Scan for the cell matching the given text and deliver its (x, y) coordinate at center. 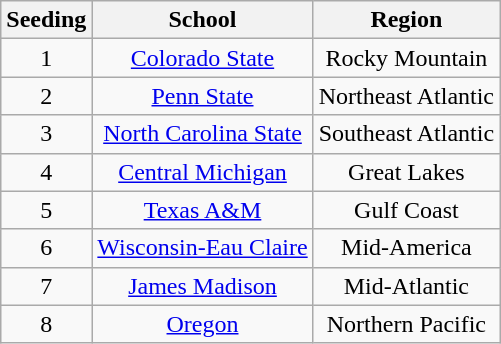
2 (46, 96)
Northern Pacific (406, 324)
1 (46, 58)
Gulf Coast (406, 210)
Penn State (202, 96)
Wisconsin-Eau Claire (202, 248)
Rocky Mountain (406, 58)
4 (46, 172)
Great Lakes (406, 172)
Texas A&M (202, 210)
Region (406, 20)
Mid-America (406, 248)
Central Michigan (202, 172)
North Carolina State (202, 134)
James Madison (202, 286)
Oregon (202, 324)
6 (46, 248)
8 (46, 324)
5 (46, 210)
Mid-Atlantic (406, 286)
Colorado State (202, 58)
Southeast Atlantic (406, 134)
Seeding (46, 20)
Northeast Atlantic (406, 96)
7 (46, 286)
3 (46, 134)
School (202, 20)
